From the cell containing the given text, extract its center point as (X, Y) coordinate. 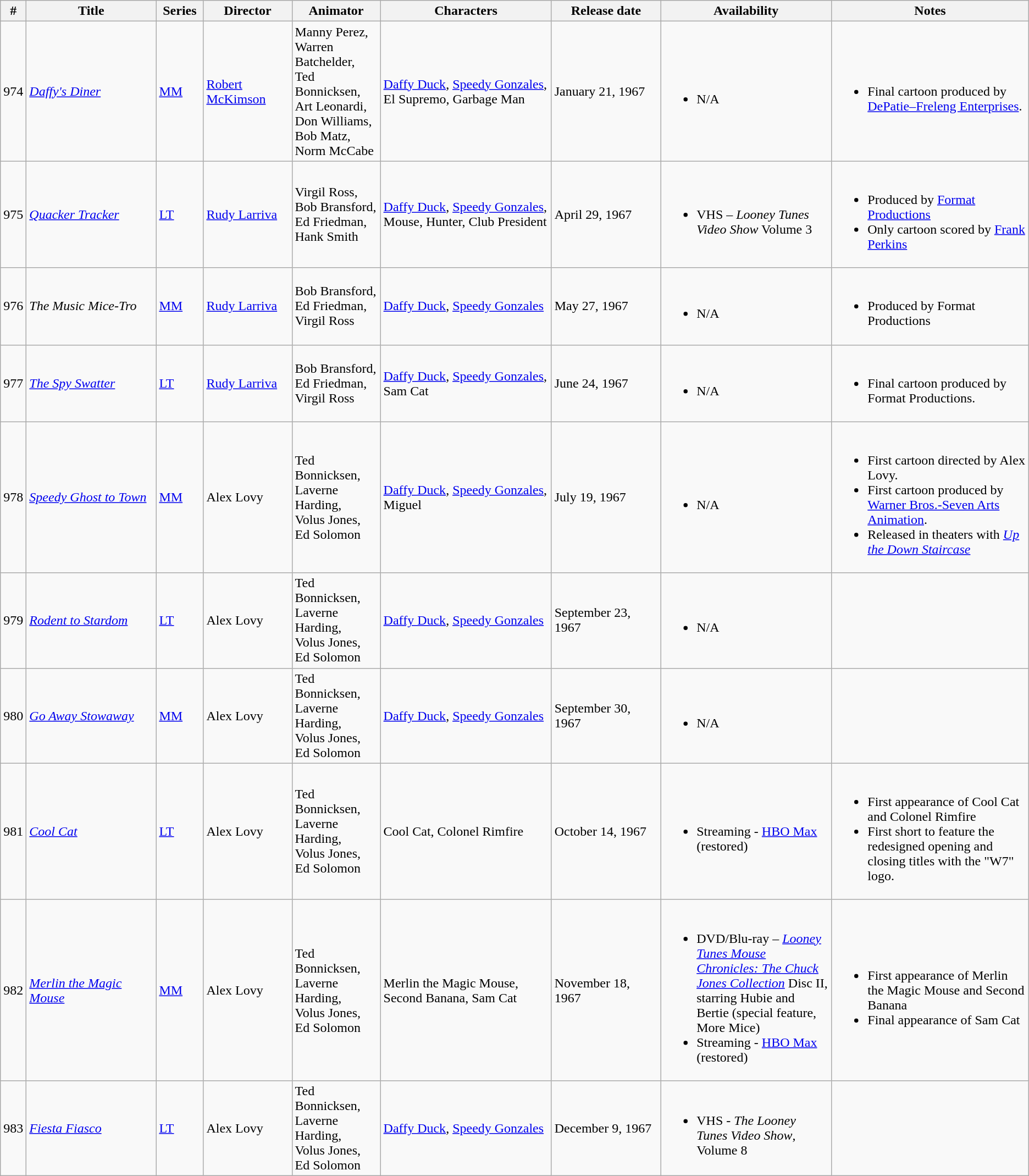
Produced by Format ProductionsOnly cartoon scored by Frank Perkins (930, 214)
Fiesta Fiasco (91, 1128)
October 14, 1967 (606, 831)
May 27, 1967 (606, 306)
Virgil Ross,Bob Bransford,Ed Friedman,Hank Smith (336, 214)
Final cartoon produced by DePatie–Freleng Enterprises. (930, 91)
Merlin the Magic Mouse (91, 990)
Quacker Tracker (91, 214)
First cartoon directed by Alex Lovy.First cartoon produced by Warner Bros.-Seven Arts Animation.Released in theaters with Up the Down Staircase (930, 497)
975 (13, 214)
December 9, 1967 (606, 1128)
Manny Perez,Warren Batchelder,Ted Bonnicksen,Art Leonardi,Don Williams,Bob Matz,Norm McCabe (336, 91)
974 (13, 91)
980 (13, 716)
September 30, 1967 (606, 716)
Release date (606, 11)
VHS – Looney Tunes Video Show Volume 3 (746, 214)
July 19, 1967 (606, 497)
Daffy Duck, Speedy Gonzales, Mouse, Hunter, Club President (466, 214)
Notes (930, 11)
982 (13, 990)
November 18, 1967 (606, 990)
Daffy's Diner (91, 91)
VHS - The Looney Tunes Video Show, Volume 8 (746, 1128)
979 (13, 620)
Animator (336, 11)
Series (180, 11)
981 (13, 831)
Daffy Duck, Speedy Gonzales, Miguel (466, 497)
Title (91, 11)
Speedy Ghost to Town (91, 497)
977 (13, 383)
June 24, 1967 (606, 383)
978 (13, 497)
Rodent to Stardom (91, 620)
First appearance of Cool Cat and Colonel RimfireFirst short to feature the redesigned opening and closing titles with the "W7" logo. (930, 831)
Merlin the Magic Mouse, Second Banana, Sam Cat (466, 990)
January 21, 1967 (606, 91)
Cool Cat, Colonel Rimfire (466, 831)
Director (247, 11)
Cool Cat (91, 831)
Daffy Duck, Speedy Gonzales, El Supremo, Garbage Man (466, 91)
Availability (746, 11)
April 29, 1967 (606, 214)
The Music Mice-Tro (91, 306)
976 (13, 306)
Robert McKimson (247, 91)
Characters (466, 11)
Daffy Duck, Speedy Gonzales, Sam Cat (466, 383)
Go Away Stowaway (91, 716)
First appearance of Merlin the Magic Mouse and Second BananaFinal appearance of Sam Cat (930, 990)
983 (13, 1128)
The Spy Swatter (91, 383)
Produced by Format Productions (930, 306)
Final cartoon produced by Format Productions. (930, 383)
Streaming - HBO Max (restored) (746, 831)
# (13, 11)
September 23, 1967 (606, 620)
